For the text-containing cell, return its midpoint in (x, y) coordinate format. 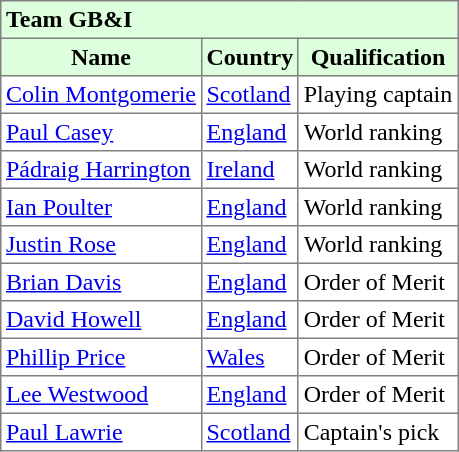
Ireland (250, 170)
Lee Westwood (101, 395)
Captain's pick (378, 432)
Paul Lawrie (101, 432)
Team GB&I (230, 20)
Phillip Price (101, 357)
David Howell (101, 320)
Ian Poulter (101, 207)
Country (250, 57)
Wales (250, 357)
Name (101, 57)
Qualification (378, 57)
Colin Montgomerie (101, 95)
Paul Casey (101, 132)
Justin Rose (101, 245)
Playing captain (378, 95)
Brian Davis (101, 282)
Pádraig Harrington (101, 170)
